Capture the cell that displays the provided text and extract its (X, Y) central coordinate. 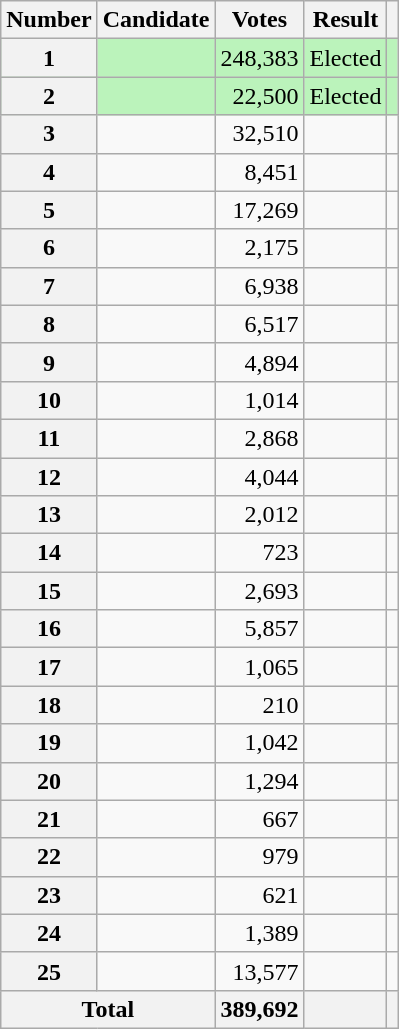
Candidate (156, 20)
2,012 (260, 515)
1,042 (260, 743)
1,065 (260, 667)
4 (49, 172)
5,857 (260, 629)
15 (49, 591)
6,517 (260, 324)
979 (260, 857)
210 (260, 705)
723 (260, 553)
6 (49, 248)
32,510 (260, 134)
621 (260, 895)
12 (49, 477)
4,044 (260, 477)
16 (49, 629)
13,577 (260, 971)
4,894 (260, 362)
2,175 (260, 248)
10 (49, 400)
3 (49, 134)
6,938 (260, 286)
22 (49, 857)
8 (49, 324)
23 (49, 895)
Total (108, 1009)
25 (49, 971)
7 (49, 286)
17 (49, 667)
248,383 (260, 58)
19 (49, 743)
18 (49, 705)
14 (49, 553)
2,693 (260, 591)
11 (49, 438)
1 (49, 58)
8,451 (260, 172)
Number (49, 20)
1,014 (260, 400)
Votes (260, 20)
Result (346, 20)
9 (49, 362)
20 (49, 781)
5 (49, 210)
1,294 (260, 781)
24 (49, 933)
2 (49, 96)
2,868 (260, 438)
13 (49, 515)
389,692 (260, 1009)
22,500 (260, 96)
17,269 (260, 210)
21 (49, 819)
1,389 (260, 933)
667 (260, 819)
